Output the (x, y) coordinate of the center of the cell containing the given text.  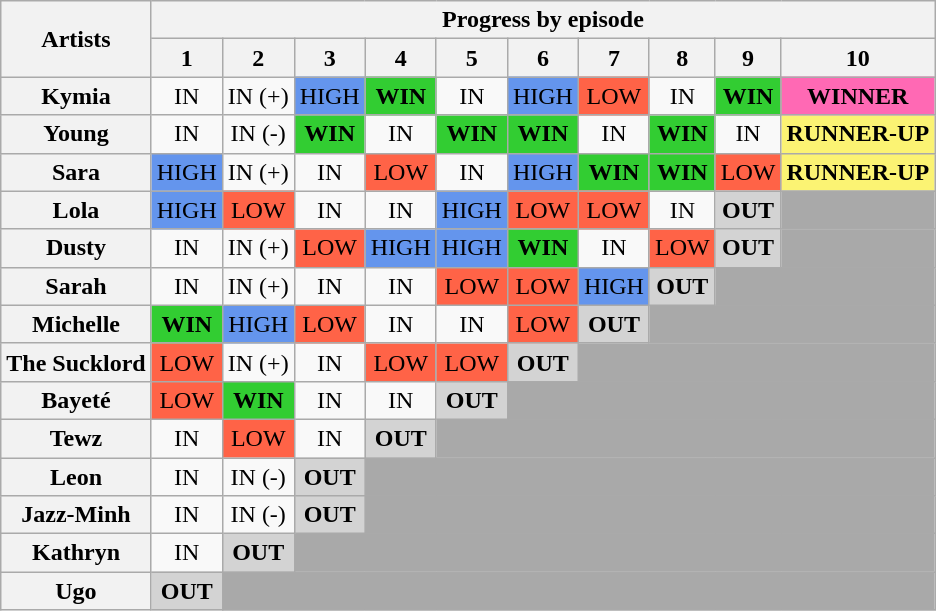
8 (682, 58)
2 (258, 58)
Michelle (76, 324)
1 (186, 58)
Ugo (76, 591)
Sarah (76, 286)
Lola (76, 210)
6 (542, 58)
WINNER (858, 96)
Young (76, 134)
10 (858, 58)
9 (748, 58)
Kathryn (76, 553)
3 (330, 58)
The Sucklord (76, 362)
Artists (76, 39)
Dusty (76, 248)
7 (614, 58)
Sara (76, 172)
Bayeté (76, 400)
Jazz-Minh (76, 515)
Kymia (76, 96)
Tewz (76, 438)
5 (472, 58)
Progress by episode (542, 20)
Leon (76, 477)
4 (400, 58)
